Pinpoint the cell where the given text exists, returning its [x, y] midpoint coordinate. 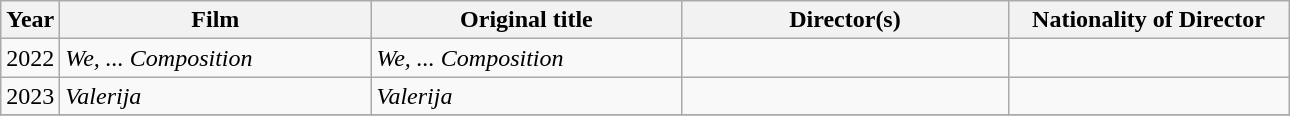
2022 [30, 58]
Year [30, 20]
Director(s) [845, 20]
Original title [526, 20]
Film [216, 20]
2023 [30, 96]
Nationality of Director [1148, 20]
